Locate the cell with the specified text and output its (X, Y) center coordinate. 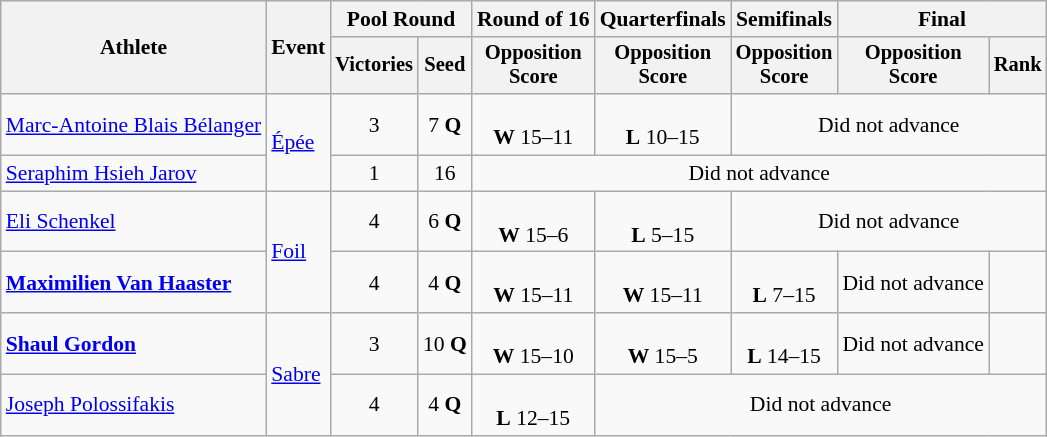
10 Q (445, 344)
Victories (374, 66)
7 Q (445, 124)
L 7–15 (784, 282)
L 10–15 (663, 124)
Event (298, 48)
Shaul Gordon (134, 344)
Joseph Polossifakis (134, 406)
Rank (1018, 66)
6 Q (445, 222)
Athlete (134, 48)
W 15–5 (663, 344)
W 15–6 (534, 222)
Sabre (298, 374)
Final (942, 19)
Quarterfinals (663, 19)
W 15–10 (534, 344)
16 (445, 174)
Pool Round (400, 19)
Marc-Antoine Blais Bélanger (134, 124)
L 14–15 (784, 344)
Seraphim Hsieh Jarov (134, 174)
Maximilien Van Haaster (134, 282)
Eli Schenkel (134, 222)
L 12–15 (534, 406)
Semifinals (784, 19)
Épée (298, 142)
1 (374, 174)
Foil (298, 252)
Round of 16 (534, 19)
L 5–15 (663, 222)
Seed (445, 66)
